Search for the cell housing the specified text and yield its (x, y) center coordinate. 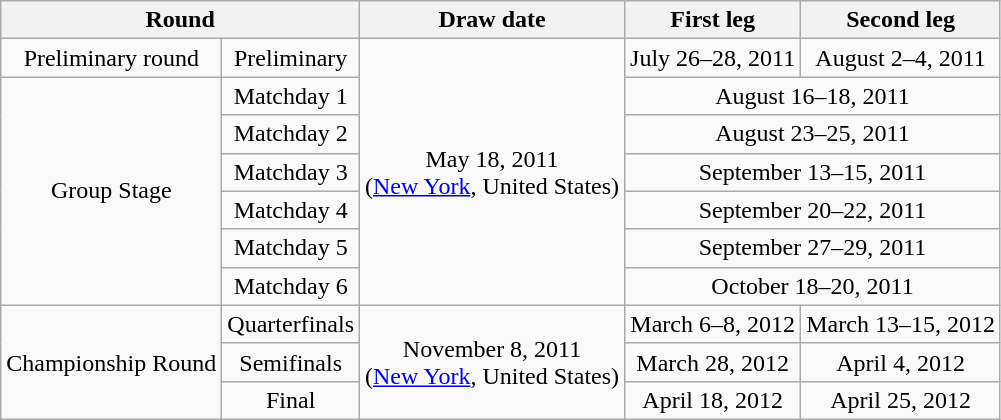
August 23–25, 2011 (813, 134)
August 16–18, 2011 (813, 96)
Matchday 4 (291, 210)
Matchday 6 (291, 286)
Championship Round (112, 362)
Matchday 3 (291, 172)
April 4, 2012 (901, 362)
Matchday 5 (291, 248)
September 20–22, 2011 (813, 210)
March 6–8, 2012 (713, 324)
Final (291, 400)
Round (180, 20)
May 18, 2011(New York, United States) (492, 172)
March 28, 2012 (713, 362)
August 2–4, 2011 (901, 58)
March 13–15, 2012 (901, 324)
Matchday 1 (291, 96)
July 26–28, 2011 (713, 58)
Preliminary round (112, 58)
Matchday 2 (291, 134)
October 18–20, 2011 (813, 286)
First leg (713, 20)
Group Stage (112, 191)
Draw date (492, 20)
Semifinals (291, 362)
September 27–29, 2011 (813, 248)
April 25, 2012 (901, 400)
Preliminary (291, 58)
April 18, 2012 (713, 400)
September 13–15, 2011 (813, 172)
Quarterfinals (291, 324)
Second leg (901, 20)
November 8, 2011(New York, United States) (492, 362)
